Capture the cell that displays the provided text and extract its (x, y) central coordinate. 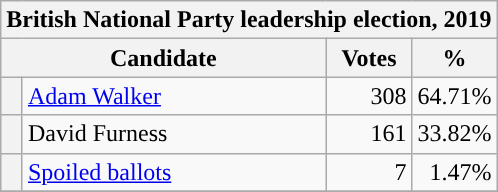
David Furness (174, 134)
7 (369, 172)
Spoiled ballots (174, 172)
Candidate (164, 58)
Adam Walker (174, 96)
1.47% (454, 172)
% (454, 58)
33.82% (454, 134)
Votes (369, 58)
British National Party leadership election, 2019 (249, 20)
64.71% (454, 96)
308 (369, 96)
161 (369, 134)
